Locate the cell with the specified text and output its (X, Y) center coordinate. 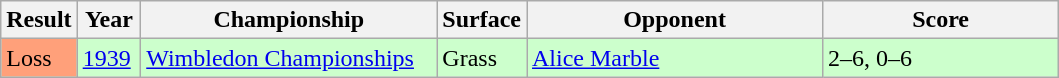
2–6, 0–6 (941, 58)
Wimbledon Championships (289, 58)
Score (941, 20)
Alice Marble (674, 58)
Championship (289, 20)
1939 (109, 58)
Year (109, 20)
Loss (39, 58)
Opponent (674, 20)
Result (39, 20)
Surface (482, 20)
Grass (482, 58)
